Pinpoint the cell where the given text exists, returning its [x, y] midpoint coordinate. 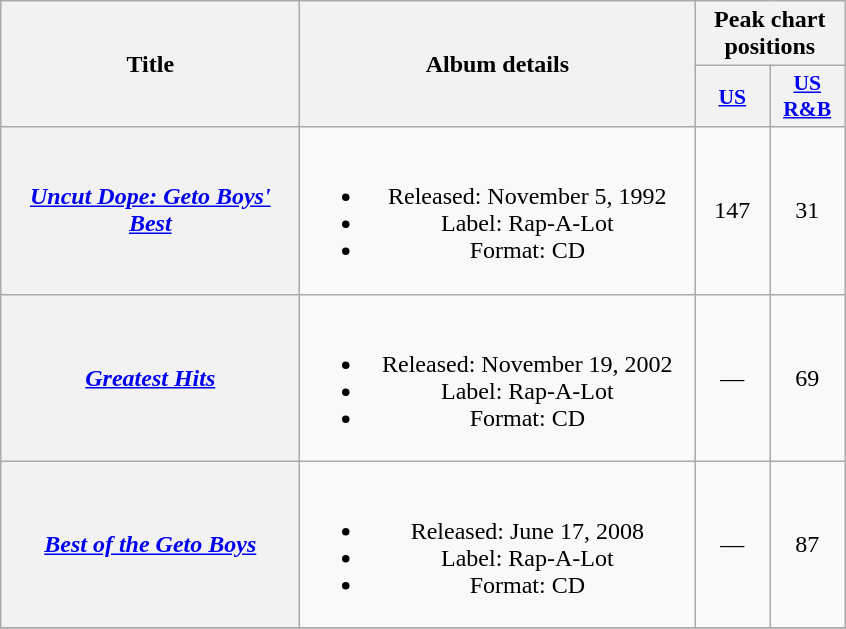
Released: June 17, 2008Label: Rap-A-LotFormat: CD [498, 544]
147 [732, 210]
69 [808, 378]
US [732, 96]
Uncut Dope: Geto Boys' Best [150, 210]
87 [808, 544]
Released: November 5, 1992Label: Rap-A-LotFormat: CD [498, 210]
Greatest Hits [150, 378]
US R&B [808, 96]
Peak chart positions [770, 34]
Best of the Geto Boys [150, 544]
31 [808, 210]
Album details [498, 64]
Released: November 19, 2002Label: Rap-A-LotFormat: CD [498, 378]
Title [150, 64]
